Capture the cell that displays the provided text and extract its [X, Y] central coordinate. 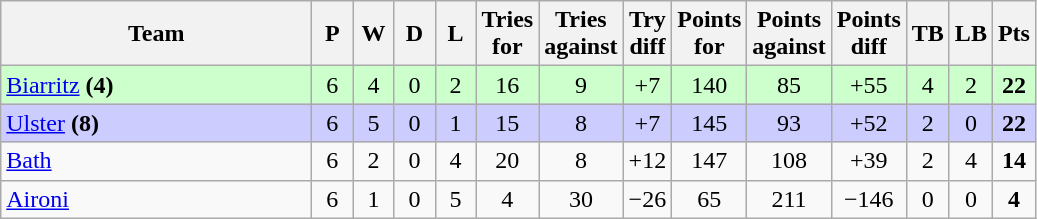
Pts [1014, 34]
−146 [868, 199]
LB [970, 34]
Ulster (8) [156, 123]
Points diff [868, 34]
Tries for [508, 34]
14 [1014, 161]
85 [789, 85]
+55 [868, 85]
Try diff [648, 34]
L [456, 34]
D [414, 34]
9 [581, 85]
−26 [648, 199]
30 [581, 199]
Points against [789, 34]
Team [156, 34]
Aironi [156, 199]
108 [789, 161]
211 [789, 199]
147 [710, 161]
15 [508, 123]
16 [508, 85]
+12 [648, 161]
W [374, 34]
145 [710, 123]
TB [928, 34]
+52 [868, 123]
140 [710, 85]
P [332, 34]
20 [508, 161]
Biarritz (4) [156, 85]
+39 [868, 161]
Points for [710, 34]
Tries against [581, 34]
65 [710, 199]
Bath [156, 161]
93 [789, 123]
